From the cell containing the given text, extract its center point as [X, Y] coordinate. 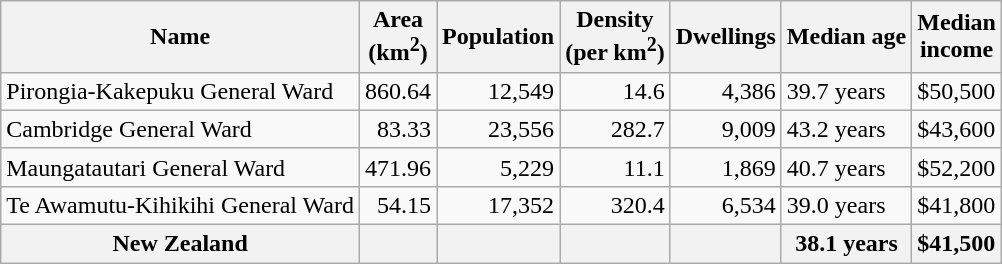
38.1 years [846, 244]
860.64 [398, 91]
Pirongia-Kakepuku General Ward [180, 91]
4,386 [726, 91]
43.2 years [846, 129]
$41,800 [957, 205]
320.4 [616, 205]
$41,500 [957, 244]
83.33 [398, 129]
Te Awamutu-Kihikihi General Ward [180, 205]
Median age [846, 37]
5,229 [498, 167]
471.96 [398, 167]
1,869 [726, 167]
Area(km2) [398, 37]
Dwellings [726, 37]
39.0 years [846, 205]
$43,600 [957, 129]
$50,500 [957, 91]
40.7 years [846, 167]
14.6 [616, 91]
Maungatautari General Ward [180, 167]
12,549 [498, 91]
Medianincome [957, 37]
$52,200 [957, 167]
17,352 [498, 205]
6,534 [726, 205]
39.7 years [846, 91]
11.1 [616, 167]
Cambridge General Ward [180, 129]
23,556 [498, 129]
282.7 [616, 129]
9,009 [726, 129]
Name [180, 37]
54.15 [398, 205]
New Zealand [180, 244]
Population [498, 37]
Density(per km2) [616, 37]
